From the cell containing the given text, extract its center point as [X, Y] coordinate. 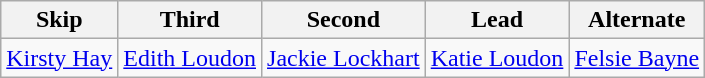
Katie Loudon [497, 58]
Second [344, 20]
Kirsty Hay [60, 58]
Felsie Bayne [637, 58]
Edith Loudon [190, 58]
Third [190, 20]
Jackie Lockhart [344, 58]
Skip [60, 20]
Lead [497, 20]
Alternate [637, 20]
